Find where the given text appears and provide that cell's center as [X, Y] coordinate. 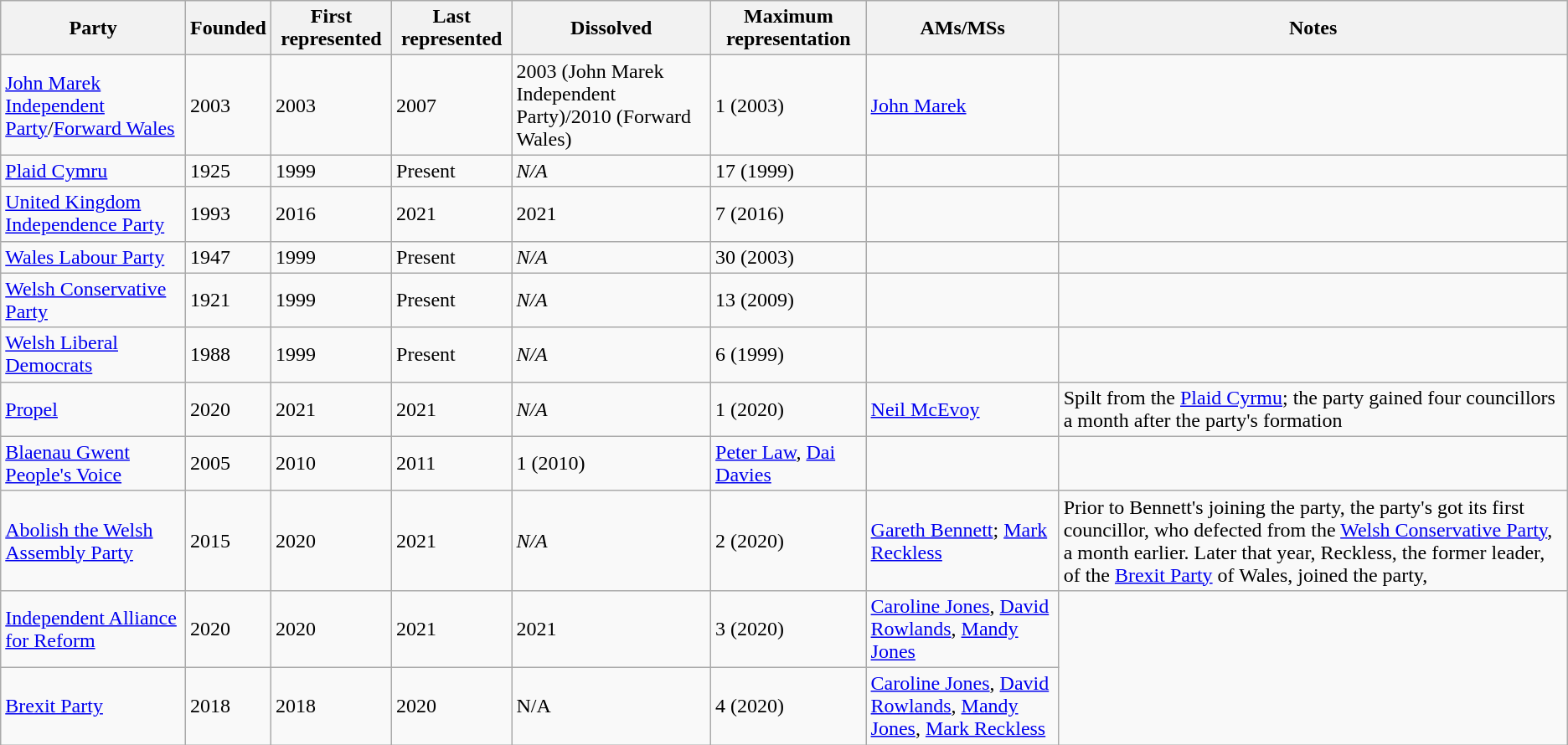
2015 [229, 541]
Welsh Conservative Party [94, 300]
2005 [229, 464]
Wales Labour Party [94, 257]
6 (1999) [789, 355]
Propel [94, 408]
Caroline Jones, David Rowlands, Mandy Jones [962, 629]
Caroline Jones, David Rowlands, Mandy Jones, Mark Reckless [962, 706]
Notes [1313, 28]
2 (2020) [789, 541]
Gareth Bennett; Mark Reckless [962, 541]
1993 [229, 214]
13 (2009) [789, 300]
1947 [229, 257]
United Kingdom Independence Party [94, 214]
4 (2020) [789, 706]
2011 [452, 464]
2010 [331, 464]
Maximum representation [789, 28]
Independent Alliance for Reform [94, 629]
1925 [229, 171]
Abolish the Welsh Assembly Party [94, 541]
1 (2010) [611, 464]
Welsh Liberal Democrats [94, 355]
1988 [229, 355]
Party [94, 28]
1 (2020) [789, 408]
2003 (John Marek Independent Party)/2010 (Forward Wales) [611, 105]
7 (2016) [789, 214]
John Marek [962, 105]
3 (2020) [789, 629]
Plaid Cymru [94, 171]
Dissolved [611, 28]
Neil McEvoy [962, 408]
17 (1999) [789, 171]
2016 [331, 214]
Spilt from the Plaid Cyrmu; the party gained four councillors a month after the party's formation [1313, 408]
Founded [229, 28]
2007 [452, 105]
30 (2003) [789, 257]
1921 [229, 300]
Brexit Party [94, 706]
AMs/MSs [962, 28]
John Marek Independent Party/Forward Wales [94, 105]
1 (2003) [789, 105]
Last represented [452, 28]
Peter Law, Dai Davies [789, 464]
Blaenau Gwent People's Voice [94, 464]
First represented [331, 28]
